Provide the (X, Y) coordinate of the cell's center where the given text is located.  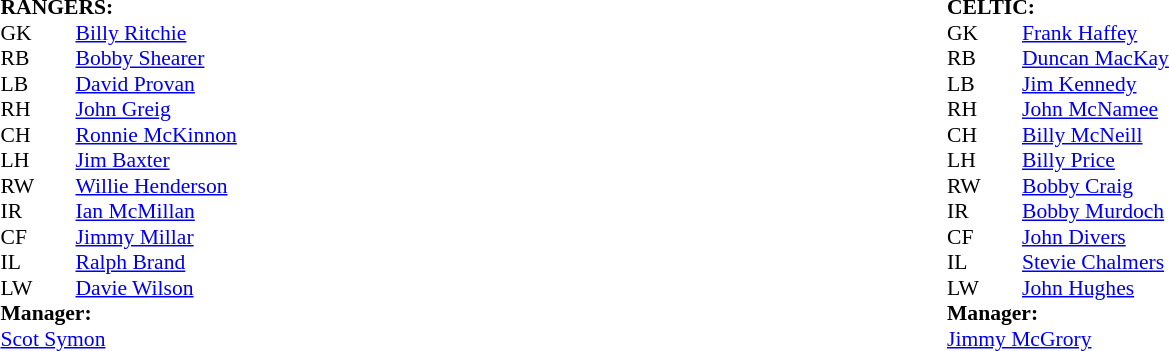
Billy Price (1096, 161)
John Hughes (1096, 288)
Duncan MacKay (1096, 59)
Frank Haffey (1096, 33)
Bobby Murdoch (1096, 211)
Ralph Brand (156, 263)
Bobby Shearer (156, 59)
Jim Kennedy (1096, 84)
Ian McMillan (156, 211)
John McNamee (1096, 109)
Bobby Craig (1096, 186)
John Divers (1096, 237)
David Provan (156, 84)
Billy McNeill (1096, 135)
Billy Ritchie (156, 33)
John Greig (156, 109)
Davie Wilson (156, 288)
Willie Henderson (156, 186)
Ronnie McKinnon (156, 135)
Jimmy Millar (156, 237)
Jim Baxter (156, 161)
Stevie Chalmers (1096, 263)
